Locate the cell with the specified text and output its [x, y] center coordinate. 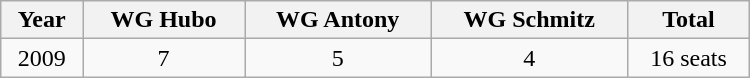
WG Hubo [163, 20]
2009 [42, 58]
WG Antony [338, 20]
WG Schmitz [530, 20]
7 [163, 58]
5 [338, 58]
16 seats [688, 58]
Total [688, 20]
Year [42, 20]
4 [530, 58]
